Scan for the cell matching the given text and deliver its [X, Y] coordinate at center. 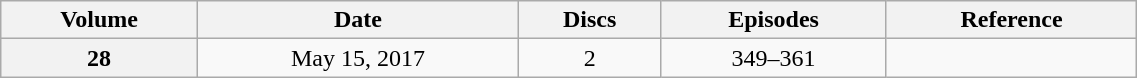
28 [100, 58]
Reference [1012, 20]
Volume [100, 20]
May 15, 2017 [358, 58]
2 [590, 58]
Episodes [774, 20]
349–361 [774, 58]
Discs [590, 20]
Date [358, 20]
